Search for the cell housing the specified text and yield its [x, y] center coordinate. 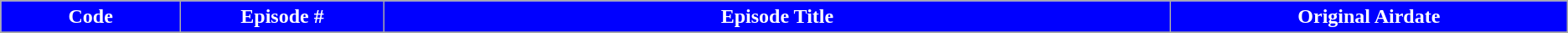
Code [90, 17]
Original Airdate [1369, 17]
Episode # [283, 17]
Episode Title [777, 17]
